For the text-containing cell, return its midpoint in (X, Y) coordinate format. 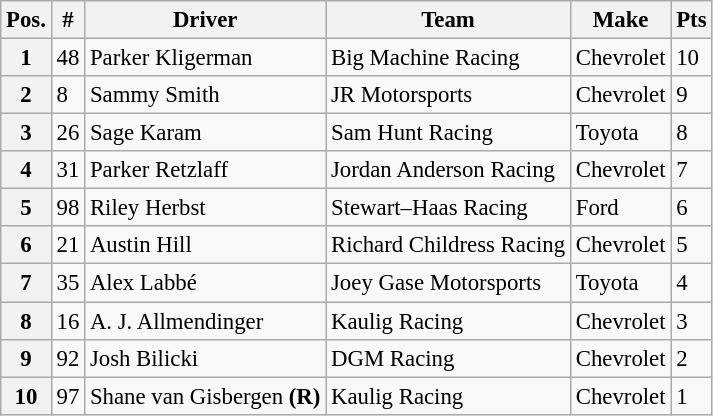
A. J. Allmendinger (206, 321)
98 (68, 208)
Shane van Gisbergen (R) (206, 396)
97 (68, 396)
# (68, 20)
Alex Labbé (206, 283)
Sammy Smith (206, 95)
92 (68, 358)
Team (448, 20)
35 (68, 283)
Riley Herbst (206, 208)
Parker Retzlaff (206, 170)
Joey Gase Motorsports (448, 283)
26 (68, 133)
Ford (620, 208)
Parker Kligerman (206, 58)
Make (620, 20)
21 (68, 245)
48 (68, 58)
Pts (692, 20)
Sage Karam (206, 133)
Richard Childress Racing (448, 245)
Big Machine Racing (448, 58)
31 (68, 170)
Austin Hill (206, 245)
Sam Hunt Racing (448, 133)
Pos. (26, 20)
Stewart–Haas Racing (448, 208)
DGM Racing (448, 358)
Jordan Anderson Racing (448, 170)
Driver (206, 20)
16 (68, 321)
JR Motorsports (448, 95)
Josh Bilicki (206, 358)
